Determine the (X, Y) coordinate at the center of the cell enclosing the given text.  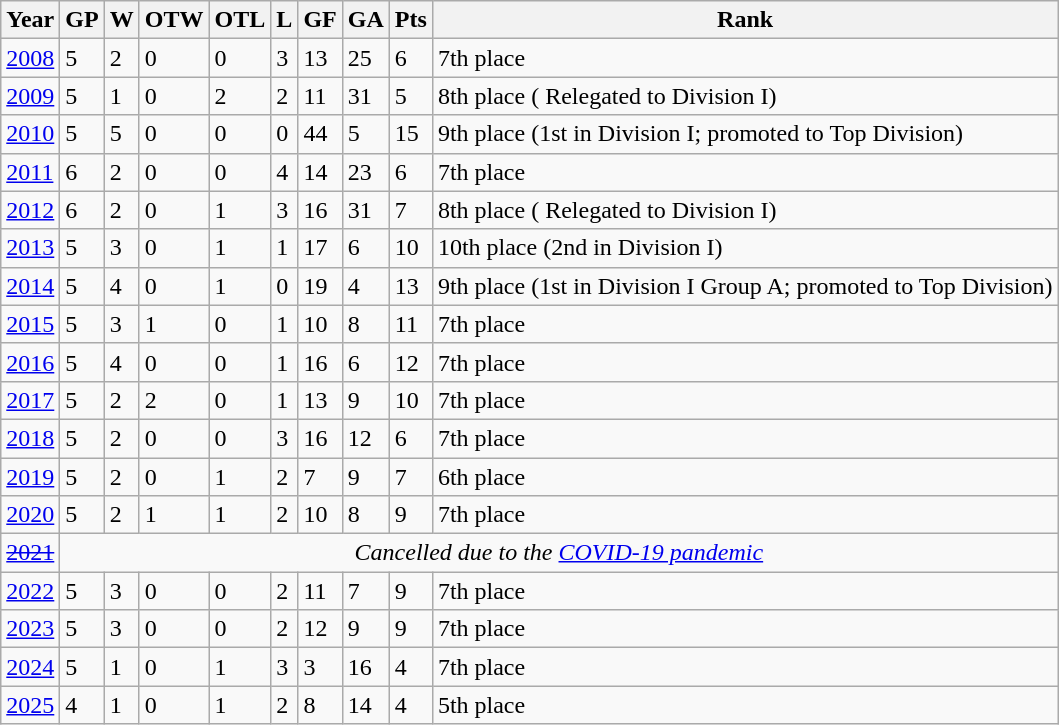
2020 (30, 515)
GP (82, 20)
2018 (30, 438)
OTL (240, 20)
2011 (30, 172)
5th place (745, 705)
GF (320, 20)
6th place (745, 477)
9th place (1st in Division I; promoted to Top Division) (745, 134)
GA (366, 20)
2017 (30, 400)
17 (320, 248)
L (284, 20)
Pts (410, 20)
25 (366, 58)
2016 (30, 362)
2025 (30, 705)
23 (366, 172)
2015 (30, 324)
2013 (30, 248)
2022 (30, 591)
44 (320, 134)
10th place (2nd in Division I) (745, 248)
9th place (1st in Division I Group A; promoted to Top Division) (745, 286)
2023 (30, 629)
2009 (30, 96)
Cancelled due to the COVID-19 pandemic (559, 553)
Year (30, 20)
2010 (30, 134)
2019 (30, 477)
2012 (30, 210)
OTW (174, 20)
2024 (30, 667)
19 (320, 286)
W (122, 20)
2014 (30, 286)
2021 (30, 553)
15 (410, 134)
2008 (30, 58)
Rank (745, 20)
